For the text-containing cell, return its midpoint in [x, y] coordinate format. 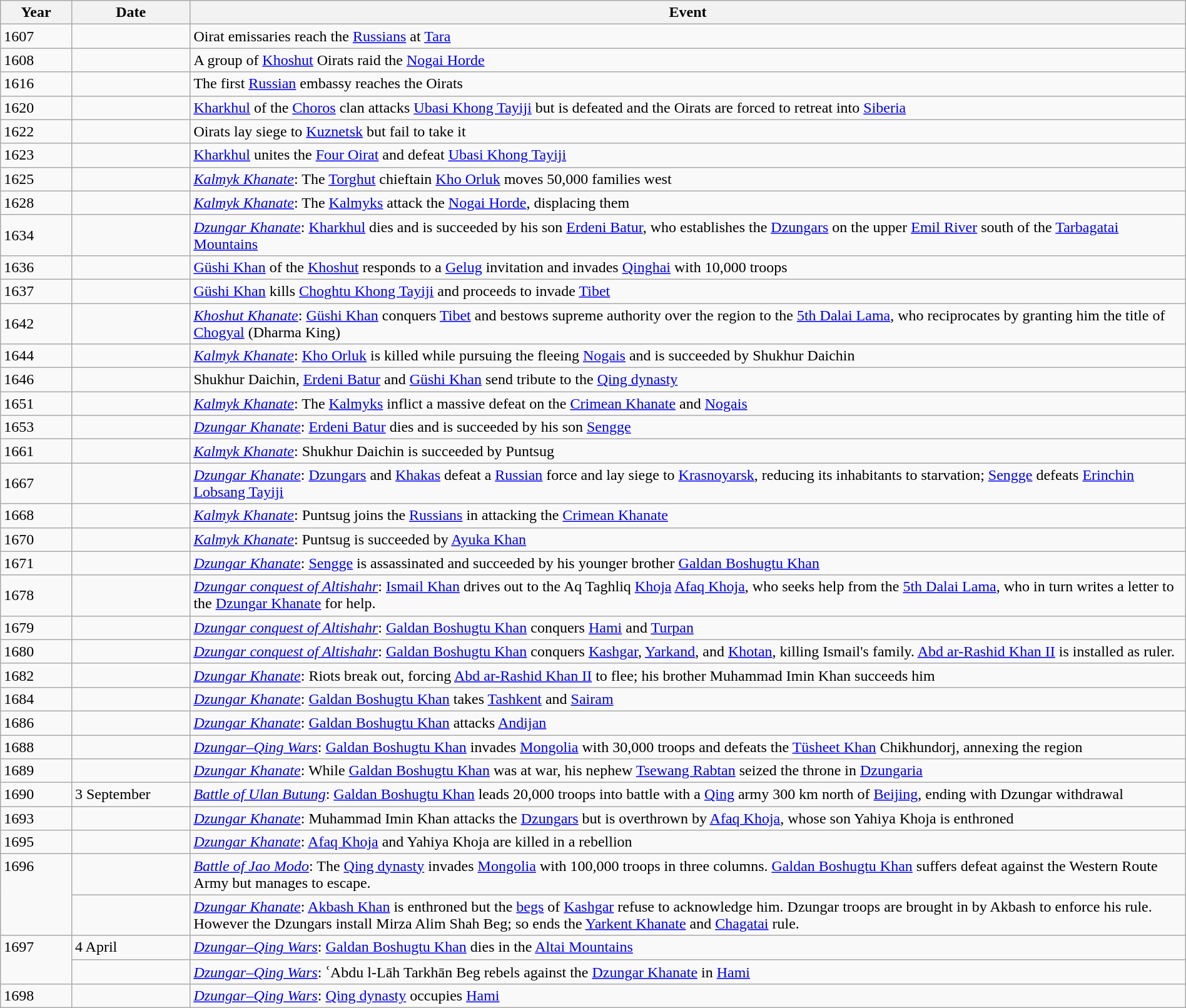
Dzungar Khanate: Sengge is assassinated and succeeded by his younger brother Galdan Boshugtu Khan [688, 563]
1667 [36, 483]
1634 [36, 235]
1688 [36, 746]
Dzungar Khanate: Afaq Khoja and Yahiya Khoja are killed in a rebellion [688, 842]
1628 [36, 203]
1690 [36, 795]
1623 [36, 155]
Kalmyk Khanate: Puntsug is succeeded by Ayuka Khan [688, 539]
1622 [36, 131]
1686 [36, 723]
Kalmyk Khanate: Puntsug joins the Russians in attacking the Crimean Khanate [688, 516]
1653 [36, 427]
1646 [36, 380]
1671 [36, 563]
Oirat emissaries reach the Russians at Tara [688, 36]
Dzungar–Qing Wars: Galdan Boshugtu Khan invades Mongolia with 30,000 troops and defeats the Tüsheet Khan Chikhundorj, annexing the region [688, 746]
1696 [36, 895]
Dzungar Khanate: Riots break out, forcing Abd ar-Rashid Khan II to flee; his brother Muhammad Imin Khan succeeds him [688, 675]
1680 [36, 651]
Dzungar Khanate: Galdan Boshugtu Khan attacks Andijan [688, 723]
Dzungar Khanate: Muhammad Imin Khan attacks the Dzungars but is overthrown by Afaq Khoja, whose son Yahiya Khoja is enthroned [688, 818]
1607 [36, 36]
Güshi Khan of the Khoshut responds to a Gelug invitation and invades Qinghai with 10,000 troops [688, 267]
Kalmyk Khanate: The Torghut chieftain Kho Orluk moves 50,000 families west [688, 179]
Kalmyk Khanate: The Kalmyks inflict a massive defeat on the Crimean Khanate and Nogais [688, 404]
1651 [36, 404]
Dzungar–Qing Wars: Galdan Boshugtu Khan dies in the Altai Mountains [688, 947]
Dzungar–Qing Wars: ʿAbdu l-Lāh Tarkhān Beg rebels against the Dzungar Khanate in Hami [688, 972]
1608 [36, 60]
Shukhur Daichin, Erdeni Batur and Güshi Khan send tribute to the Qing dynasty [688, 380]
Kalmyk Khanate: Shukhur Daichin is succeeded by Puntsug [688, 451]
1644 [36, 356]
1670 [36, 539]
1678 [36, 596]
Kharkhul of the Choros clan attacks Ubasi Khong Tayiji but is defeated and the Oirats are forced to retreat into Siberia [688, 108]
Kalmyk Khanate: Kho Orluk is killed while pursuing the fleeing Nogais and is succeeded by Shukhur Daichin [688, 356]
1689 [36, 771]
1695 [36, 842]
1697 [36, 960]
1668 [36, 516]
Year [36, 13]
1693 [36, 818]
1636 [36, 267]
Dzungar Khanate: Erdeni Batur dies and is succeeded by his son Sengge [688, 427]
3 September [130, 795]
Kharkhul unites the Four Oirat and defeat Ubasi Khong Tayiji [688, 155]
Kalmyk Khanate: The Kalmyks attack the Nogai Horde, displacing them [688, 203]
A group of Khoshut Oirats raid the Nogai Horde [688, 60]
4 April [130, 947]
Oirats lay siege to Kuznetsk but fail to take it [688, 131]
1698 [36, 996]
Dzungar Khanate: While Galdan Boshugtu Khan was at war, his nephew Tsewang Rabtan seized the throne in Dzungaria [688, 771]
Dzungar conquest of Altishahr: Galdan Boshugtu Khan conquers Hami and Turpan [688, 628]
1625 [36, 179]
Dzungar–Qing Wars: Qing dynasty occupies Hami [688, 996]
1684 [36, 699]
1620 [36, 108]
1661 [36, 451]
Dzungar Khanate: Galdan Boshugtu Khan takes Tashkent and Sairam [688, 699]
1679 [36, 628]
Güshi Khan kills Choghtu Khong Tayiji and proceeds to invade Tibet [688, 291]
Event [688, 13]
Date [130, 13]
Battle of Ulan Butung: Galdan Boshugtu Khan leads 20,000 troops into battle with a Qing army 300 km north of Beijing, ending with Dzungar withdrawal [688, 795]
1642 [36, 323]
The first Russian embassy reaches the Oirats [688, 84]
1682 [36, 675]
1637 [36, 291]
1616 [36, 84]
